For the text-containing cell, return its midpoint in (x, y) coordinate format. 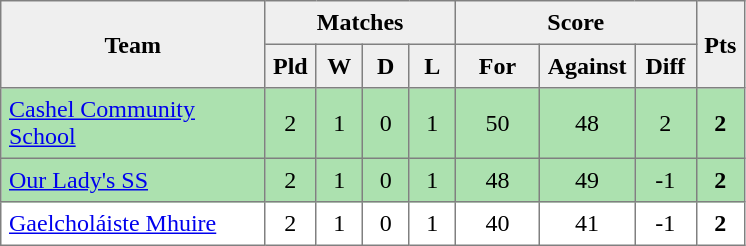
Our Lady's SS (133, 180)
D (385, 66)
Pts (720, 44)
Matches (360, 23)
Cashel Community School (133, 123)
Diff (666, 66)
Score (576, 23)
50 (497, 123)
Team (133, 44)
Pld (290, 66)
For (497, 66)
Gaelcholáiste Mhuire (133, 224)
49 (586, 180)
41 (586, 224)
W (339, 66)
L (432, 66)
Against (586, 66)
40 (497, 224)
